Determine the [x, y] coordinate at the center of the cell enclosing the given text.  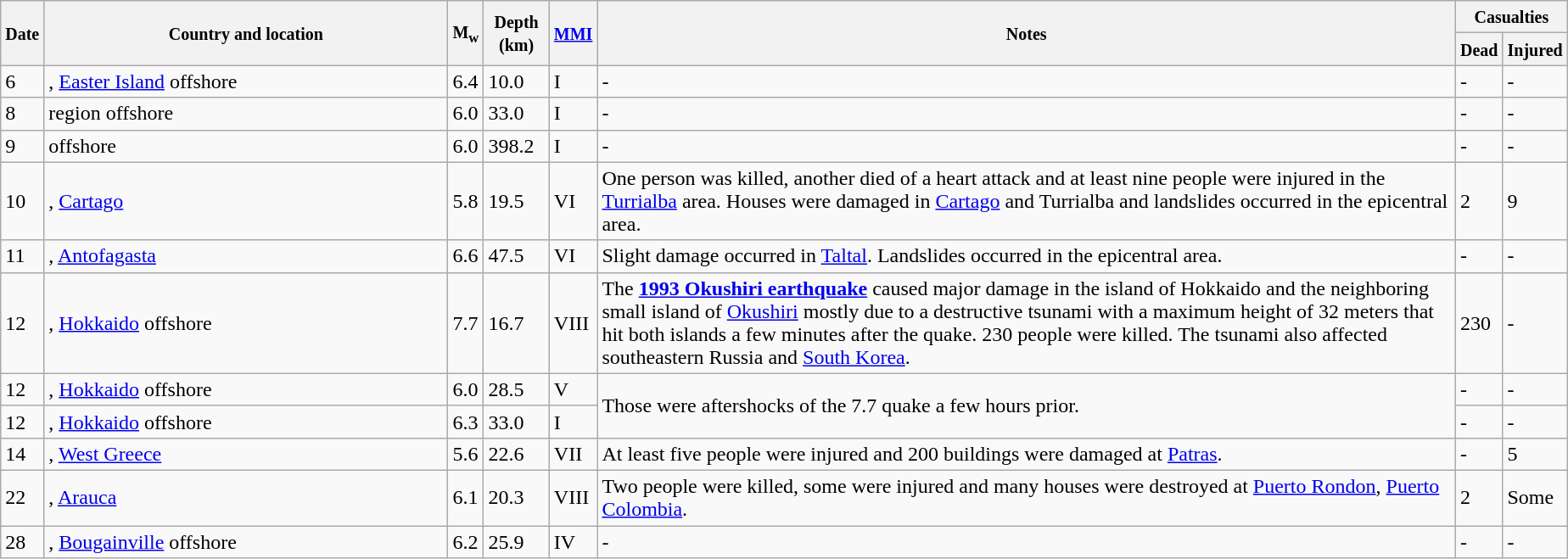
5.8 [466, 201]
At least five people were injured and 200 buildings were damaged at Patras. [1027, 454]
, Antofagasta [246, 256]
22.6 [516, 454]
Mw [466, 33]
19.5 [516, 201]
Some [1535, 497]
16.7 [516, 322]
Country and location [246, 33]
28 [22, 542]
20.3 [516, 497]
47.5 [516, 256]
Slight damage occurred in Taltal. Landslides occurred in the epicentral area. [1027, 256]
7.7 [466, 322]
region offshore [246, 114]
, Arauca [246, 497]
Notes [1027, 33]
6.3 [466, 422]
VII [574, 454]
230 [1479, 322]
Those were aftershocks of the 7.7 quake a few hours prior. [1027, 405]
, Cartago [246, 201]
, Bougainville offshore [246, 542]
6.1 [466, 497]
8 [22, 114]
6.4 [466, 81]
Date [22, 33]
V [574, 389]
IV [574, 542]
5.6 [466, 454]
11 [22, 256]
Injured [1535, 49]
10 [22, 201]
Depth (km) [516, 33]
10.0 [516, 81]
6.6 [466, 256]
22 [22, 497]
, West Greece [246, 454]
Two people were killed, some were injured and many houses were destroyed at Puerto Rondon, Puerto Colombia. [1027, 497]
, Easter Island offshore [246, 81]
Dead [1479, 49]
offshore [246, 146]
6.2 [466, 542]
25.9 [516, 542]
Casualties [1511, 17]
5 [1535, 454]
MMI [574, 33]
14 [22, 454]
6 [22, 81]
28.5 [516, 389]
398.2 [516, 146]
